Return [x, y] of the center of cell containing provided text 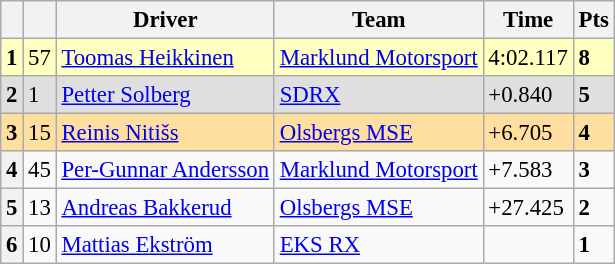
SDRX [378, 95]
+6.705 [528, 133]
Team [378, 20]
+7.583 [528, 170]
57 [40, 58]
Reinis Nitišs [165, 133]
Andreas Bakkerud [165, 208]
Driver [165, 20]
4:02.117 [528, 58]
Mattias Ekström [165, 245]
13 [40, 208]
8 [594, 58]
6 [12, 245]
Per-Gunnar Andersson [165, 170]
EKS RX [378, 245]
Pts [594, 20]
10 [40, 245]
Petter Solberg [165, 95]
15 [40, 133]
+27.425 [528, 208]
45 [40, 170]
Toomas Heikkinen [165, 58]
Time [528, 20]
+0.840 [528, 95]
